Pinpoint the cell where the given text exists, returning its (x, y) midpoint coordinate. 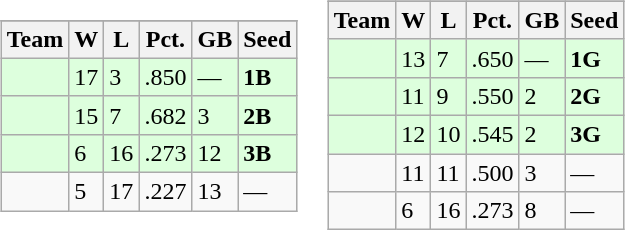
.550 (492, 96)
.500 (492, 173)
2B (268, 115)
9 (448, 96)
.545 (492, 134)
15 (86, 115)
.227 (166, 192)
3B (268, 153)
1G (594, 58)
8 (542, 211)
10 (448, 134)
3G (594, 134)
1B (268, 77)
.682 (166, 115)
.650 (492, 58)
2G (594, 96)
.850 (166, 77)
5 (86, 192)
